Detect which cell encompasses the target text, then output its [X, Y] center coordinate. 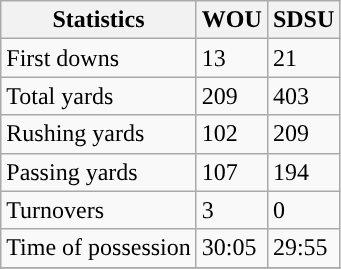
29:55 [303, 248]
102 [232, 134]
First downs [99, 58]
WOU [232, 20]
Turnovers [99, 210]
30:05 [232, 248]
Total yards [99, 96]
21 [303, 58]
Passing yards [99, 172]
3 [232, 210]
0 [303, 210]
Time of possession [99, 248]
Statistics [99, 20]
403 [303, 96]
107 [232, 172]
194 [303, 172]
Rushing yards [99, 134]
13 [232, 58]
SDSU [303, 20]
